Identify which cell holds the provided text, then report its (x, y) central coordinate. 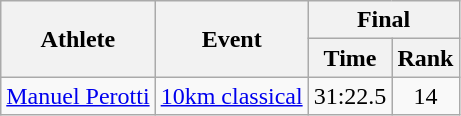
Manuel Perotti (78, 96)
31:22.5 (350, 96)
Athlete (78, 39)
14 (426, 96)
10km classical (232, 96)
Rank (426, 58)
Event (232, 39)
Time (350, 58)
Final (384, 20)
